Identify which cell holds the provided text, then report its [x, y] central coordinate. 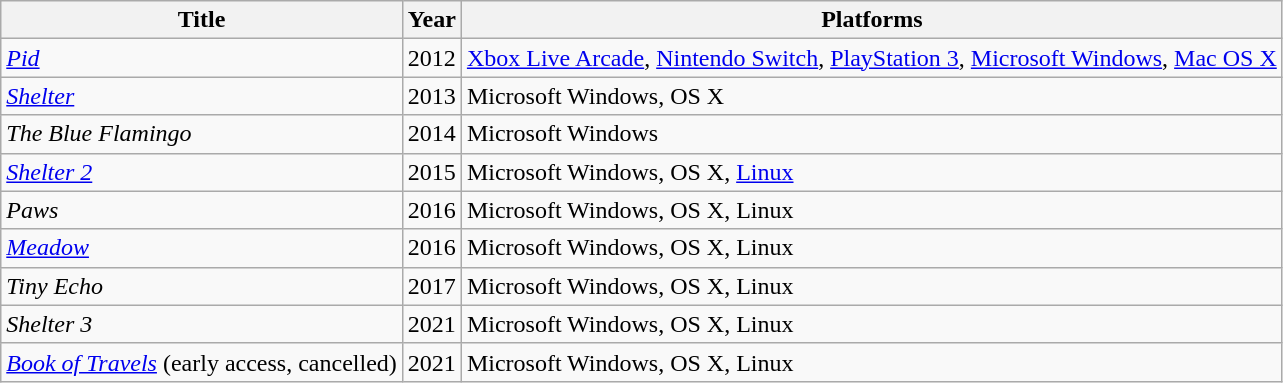
Platforms [872, 20]
The Blue Flamingo [202, 134]
2014 [432, 134]
2015 [432, 172]
Paws [202, 210]
Shelter 2 [202, 172]
Shelter [202, 96]
2012 [432, 58]
Title [202, 20]
Book of Travels (early access, cancelled) [202, 362]
Year [432, 20]
Pid [202, 58]
Xbox Live Arcade, Nintendo Switch, PlayStation 3, Microsoft Windows, Mac OS X [872, 58]
Tiny Echo [202, 286]
Microsoft Windows [872, 134]
2017 [432, 286]
Meadow [202, 248]
Microsoft Windows, OS X [872, 96]
Shelter 3 [202, 324]
2013 [432, 96]
